Return [X, Y] of the center of cell containing provided text 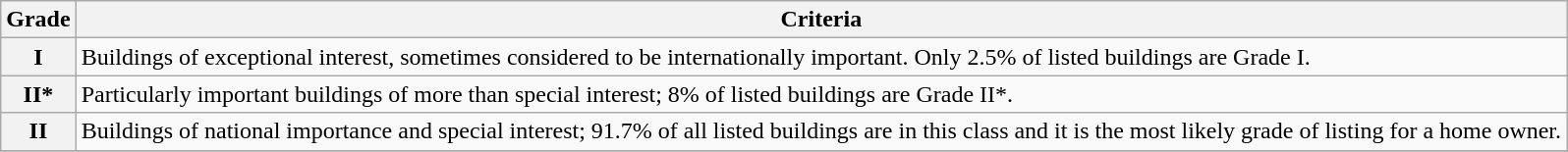
II [38, 131]
Particularly important buildings of more than special interest; 8% of listed buildings are Grade II*. [821, 94]
Buildings of exceptional interest, sometimes considered to be internationally important. Only 2.5% of listed buildings are Grade I. [821, 57]
II* [38, 94]
I [38, 57]
Grade [38, 20]
Criteria [821, 20]
